Locate the cell with the specified text and output its [X, Y] center coordinate. 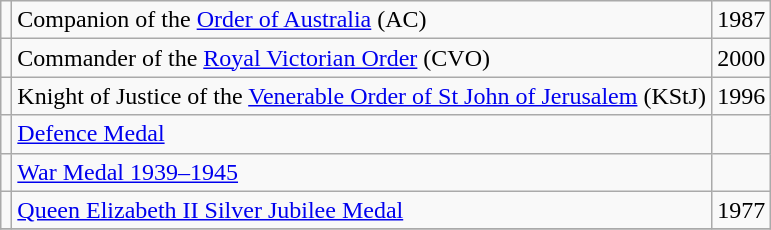
1996 [742, 96]
Queen Elizabeth II Silver Jubilee Medal [362, 210]
2000 [742, 58]
1977 [742, 210]
Companion of the Order of Australia (AC) [362, 20]
1987 [742, 20]
Commander of the Royal Victorian Order (CVO) [362, 58]
Defence Medal [362, 134]
War Medal 1939–1945 [362, 172]
Knight of Justice of the Venerable Order of St John of Jerusalem (KStJ) [362, 96]
